Return (x, y) of the center of cell containing provided text 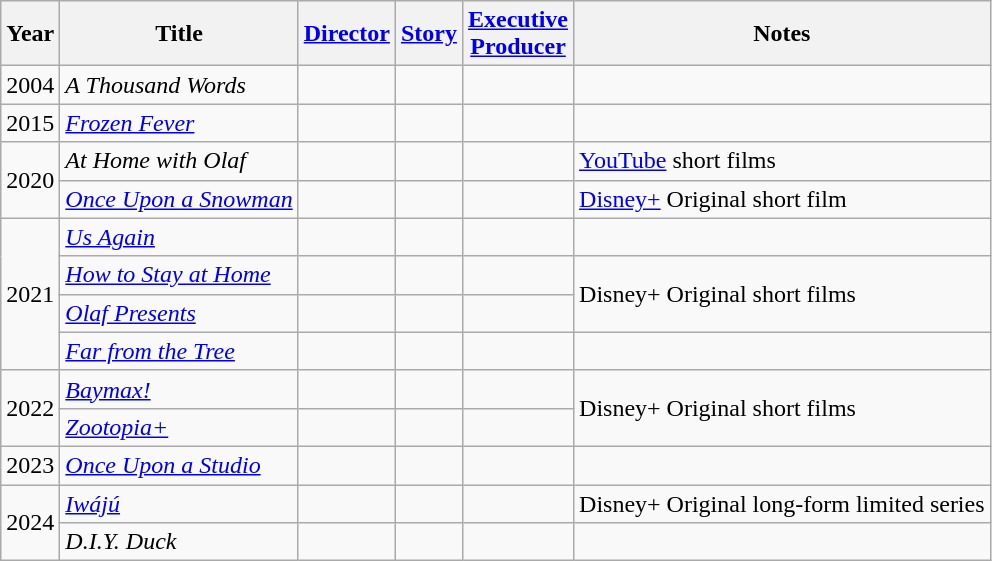
2023 (30, 465)
Zootopia+ (179, 427)
Title (179, 34)
Frozen Fever (179, 123)
Iwájú (179, 503)
2004 (30, 85)
A Thousand Words (179, 85)
Once Upon a Snowman (179, 199)
2020 (30, 180)
Story (428, 34)
2024 (30, 522)
At Home with Olaf (179, 161)
2015 (30, 123)
2021 (30, 294)
D.I.Y. Duck (179, 542)
How to Stay at Home (179, 275)
2022 (30, 408)
Far from the Tree (179, 351)
Us Again (179, 237)
Director (346, 34)
Baymax! (179, 389)
Disney+ Original long-form limited series (782, 503)
Year (30, 34)
ExecutiveProducer (518, 34)
Notes (782, 34)
Disney+ Original short film (782, 199)
Once Upon a Studio (179, 465)
YouTube short films (782, 161)
Olaf Presents (179, 313)
